Identify which cell holds the provided text, then report its (x, y) central coordinate. 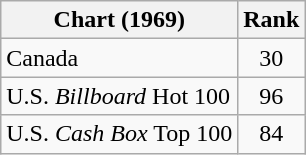
30 (272, 58)
Rank (272, 20)
96 (272, 96)
U.S. Billboard Hot 100 (120, 96)
84 (272, 134)
Chart (1969) (120, 20)
Canada (120, 58)
U.S. Cash Box Top 100 (120, 134)
